From the cell containing the given text, extract its center point as [X, Y] coordinate. 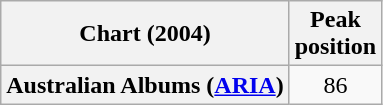
Peakposition [335, 34]
Australian Albums (ARIA) [145, 85]
86 [335, 85]
Chart (2004) [145, 34]
